From the cell containing the given text, extract its center point as [X, Y] coordinate. 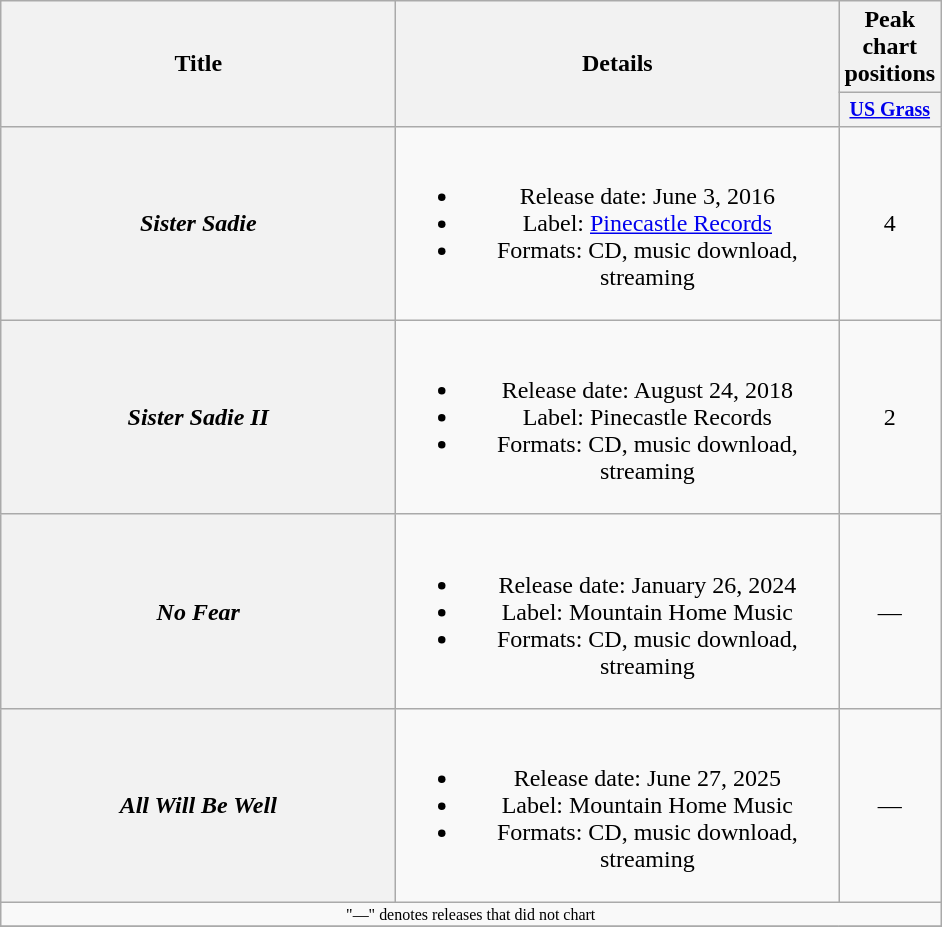
Details [618, 64]
Release date: June 3, 2016Label: Pinecastle RecordsFormats: CD, music download, streaming [618, 223]
Release date: June 27, 2025Label: Mountain Home MusicFormats: CD, music download, streaming [618, 805]
Peak chart positions [890, 47]
All Will Be Well [198, 805]
US Grass [890, 110]
Title [198, 64]
4 [890, 223]
Release date: August 24, 2018Label: Pinecastle RecordsFormats: CD, music download, streaming [618, 417]
Release date: January 26, 2024Label: Mountain Home MusicFormats: CD, music download, streaming [618, 611]
"—" denotes releases that did not chart [471, 915]
Sister Sadie [198, 223]
No Fear [198, 611]
Sister Sadie II [198, 417]
2 [890, 417]
